Provide the (X, Y) coordinate of the cell's center where the given text is located.  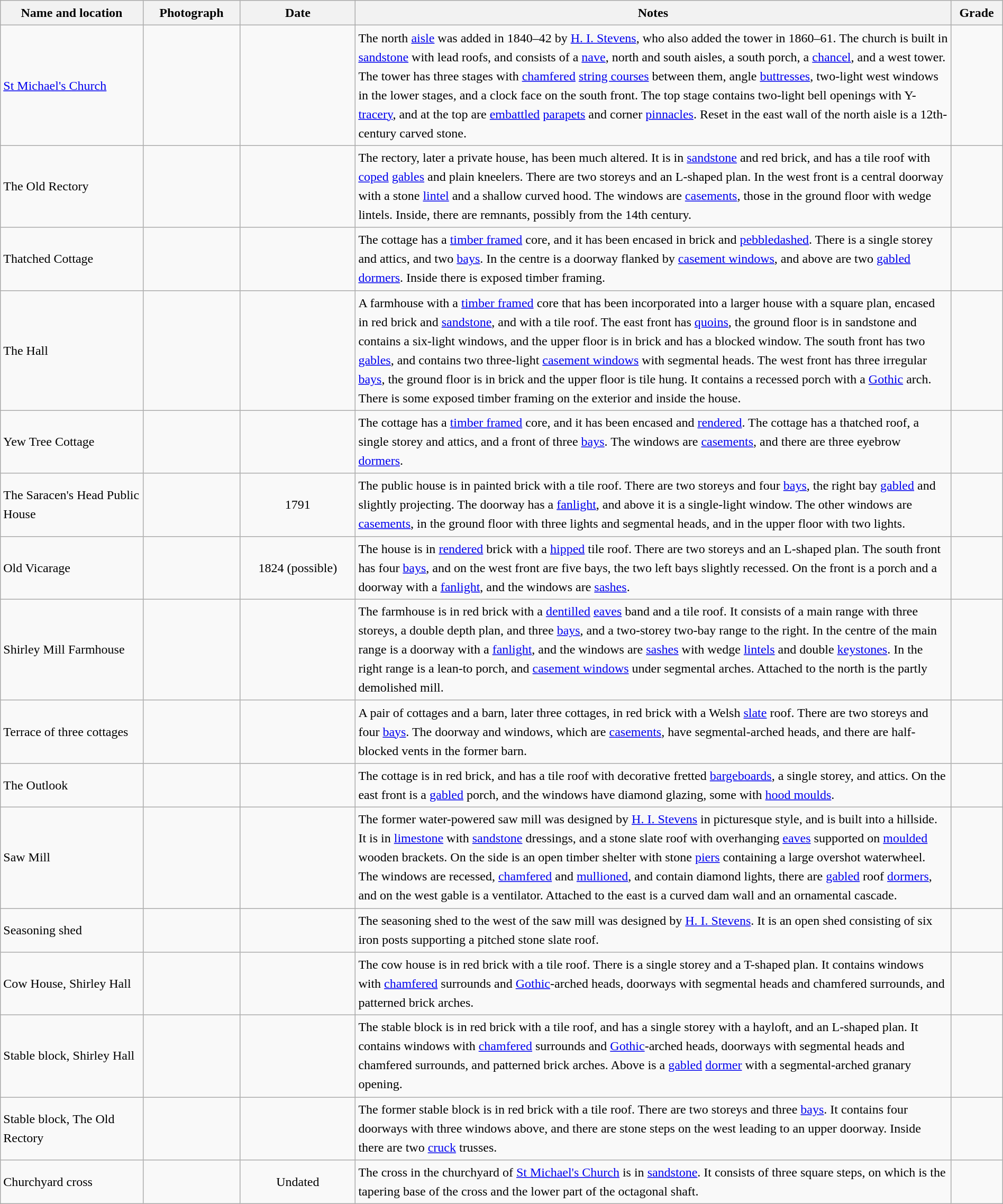
Grade (977, 13)
Churchyard cross (72, 1182)
St Michael's Church (72, 86)
1824 (possible) (298, 568)
The Old Rectory (72, 186)
Shirley Mill Farmhouse (72, 649)
The Outlook (72, 785)
Stable block, Shirley Hall (72, 1056)
Photograph (192, 13)
Thatched Cottage (72, 259)
Notes (653, 13)
Terrace of three cottages (72, 732)
1791 (298, 504)
Yew Tree Cottage (72, 442)
Name and location (72, 13)
Date (298, 13)
Saw Mill (72, 858)
Undated (298, 1182)
Old Vicarage (72, 568)
Stable block, The Old Rectory (72, 1128)
The Hall (72, 350)
Seasoning shed (72, 931)
Cow House, Shirley Hall (72, 984)
The Saracen's Head Public House (72, 504)
